Extract the [x, y] coordinate from the center of the cell holding the provided text.  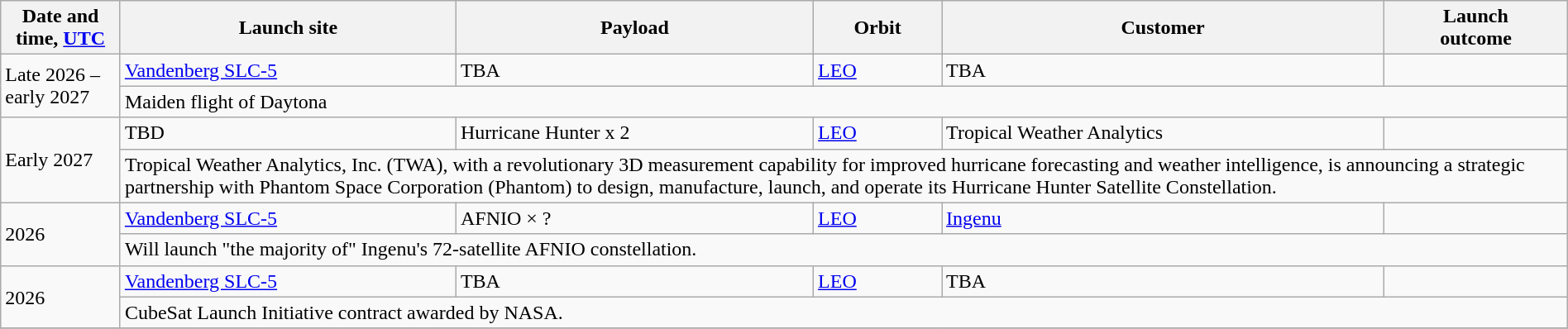
Maiden flight of Daytona [844, 102]
Launch site [288, 28]
Launchoutcome [1476, 28]
Orbit [878, 28]
Ingenu [1163, 218]
Will launch "the majority of" Ingenu's 72-satellite AFNIO constellation. [844, 250]
CubeSat Launch Initiative contract awarded by NASA. [844, 312]
Hurricane Hunter x 2 [634, 133]
Tropical Weather Analytics [1163, 133]
Date and time, UTC [61, 28]
Payload [634, 28]
AFNIO × ? [634, 218]
Late 2026 – early 2027 [61, 86]
Customer [1163, 28]
TBD [288, 133]
Early 2027 [61, 160]
